Return (X, Y) of the center of cell containing provided text 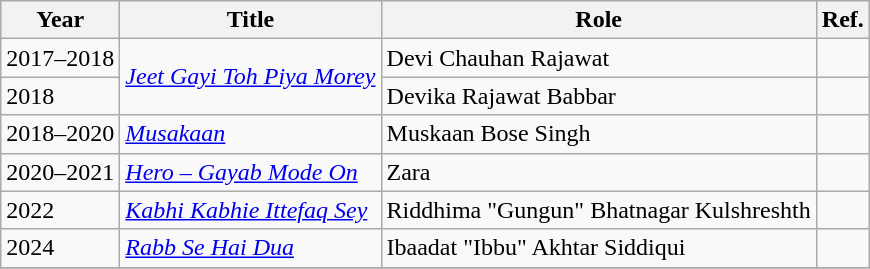
Hero – Gayab Mode On (250, 172)
Ref. (842, 20)
2024 (60, 248)
Zara (598, 172)
Rabb Se Hai Dua (250, 248)
2022 (60, 210)
Role (598, 20)
Muskaan Bose Singh (598, 134)
2018–2020 (60, 134)
Musakaan (250, 134)
2017–2018 (60, 58)
2020–2021 (60, 172)
Riddhima "Gungun" Bhatnagar Kulshreshth (598, 210)
Devi Chauhan Rajawat (598, 58)
Jeet Gayi Toh Piya Morey (250, 77)
Title (250, 20)
Devika Rajawat Babbar (598, 96)
Kabhi Kabhie Ittefaq Sey (250, 210)
Ibaadat "Ibbu" Akhtar Siddiqui (598, 248)
Year (60, 20)
2018 (60, 96)
